Determine the [X, Y] coordinate at the center of the cell enclosing the given text.  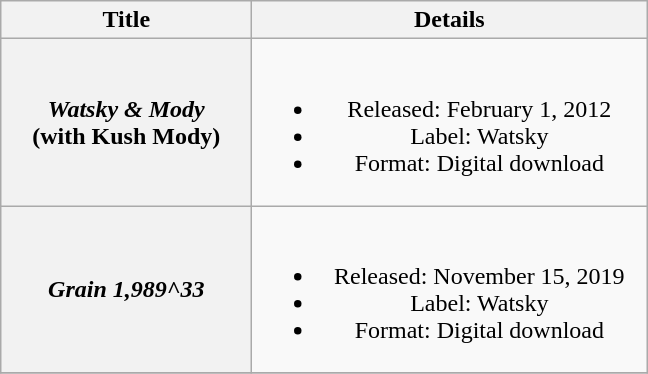
Title [126, 20]
Details [450, 20]
Grain 1,989^33 [126, 290]
Released: February 1, 2012Label: WatskyFormat: Digital download [450, 122]
Released: November 15, 2019Label: WatskyFormat: Digital download [450, 290]
Watsky & Mody(with Kush Mody) [126, 122]
